Output the (X, Y) coordinate of the center of the cell containing the given text.  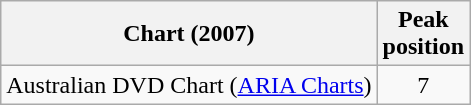
7 (423, 85)
Australian DVD Chart (ARIA Charts) (189, 85)
Peakposition (423, 34)
Chart (2007) (189, 34)
